Determine the [X, Y] coordinate at the center of the cell enclosing the given text.  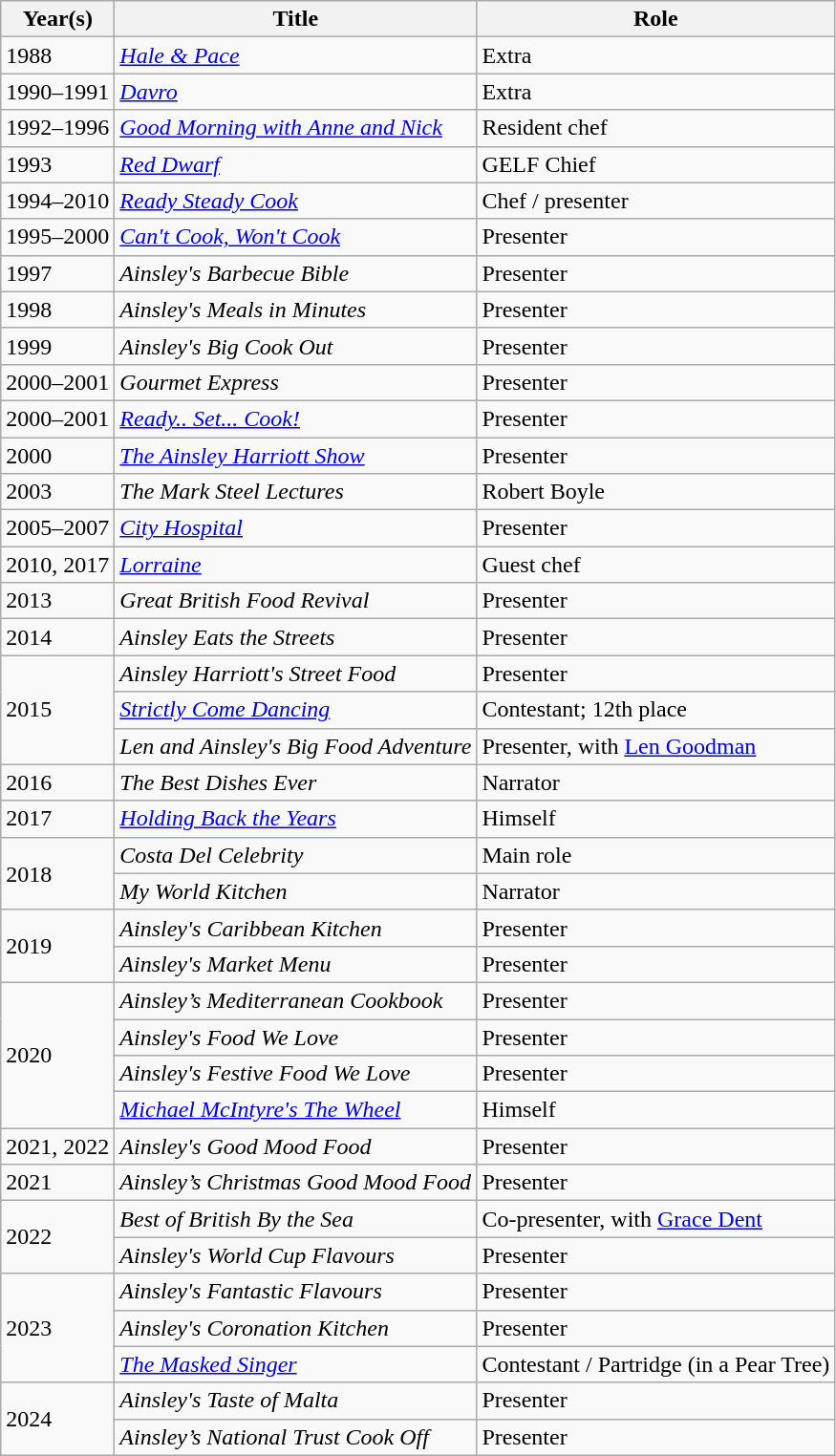
2022 [57, 1237]
2021 [57, 1183]
Co-presenter, with Grace Dent [655, 1219]
Ainsley's Coronation Kitchen [296, 1328]
Ainsley's Barbecue Bible [296, 273]
Davro [296, 92]
Title [296, 19]
Ready Steady Cook [296, 201]
Red Dwarf [296, 164]
The Ainsley Harriott Show [296, 456]
Presenter, with Len Goodman [655, 746]
1995–2000 [57, 237]
Ainsley's Taste of Malta [296, 1401]
Strictly Come Dancing [296, 710]
1988 [57, 55]
Ainsley Eats the Streets [296, 637]
Ainsley's Big Cook Out [296, 346]
2018 [57, 873]
Best of British By the Sea [296, 1219]
2020 [57, 1055]
1999 [57, 346]
My World Kitchen [296, 891]
2024 [57, 1419]
1994–2010 [57, 201]
Ainsley's Meals in Minutes [296, 310]
Holding Back the Years [296, 819]
Ainsley's Festive Food We Love [296, 1074]
Robert Boyle [655, 492]
2016 [57, 782]
City Hospital [296, 528]
Lorraine [296, 565]
Main role [655, 855]
Resident chef [655, 128]
Ainsley Harriott's Street Food [296, 674]
2017 [57, 819]
Good Morning with Anne and Nick [296, 128]
Guest chef [655, 565]
Michael McIntyre's The Wheel [296, 1110]
Hale & Pace [296, 55]
The Masked Singer [296, 1364]
Year(s) [57, 19]
Can't Cook, Won't Cook [296, 237]
Ainsley's Fantastic Flavours [296, 1292]
2000 [57, 456]
The Best Dishes Ever [296, 782]
2015 [57, 710]
GELF Chief [655, 164]
2005–2007 [57, 528]
Great British Food Revival [296, 601]
Contestant; 12th place [655, 710]
Ainsley’s Mediterranean Cookbook [296, 1000]
The Mark Steel Lectures [296, 492]
Gourmet Express [296, 382]
Ainsley’s National Trust Cook Off [296, 1437]
Role [655, 19]
2023 [57, 1328]
Ready.. Set... Cook! [296, 418]
Ainsley's Good Mood Food [296, 1146]
1993 [57, 164]
Ainsley's Caribbean Kitchen [296, 928]
Ainsley's World Cup Flavours [296, 1255]
Ainsley's Food We Love [296, 1037]
Contestant / Partridge (in a Pear Tree) [655, 1364]
Ainsley's Market Menu [296, 964]
1990–1991 [57, 92]
2003 [57, 492]
2013 [57, 601]
2021, 2022 [57, 1146]
1997 [57, 273]
2019 [57, 946]
1998 [57, 310]
Costa Del Celebrity [296, 855]
Chef / presenter [655, 201]
1992–1996 [57, 128]
Ainsley’s Christmas Good Mood Food [296, 1183]
2014 [57, 637]
2010, 2017 [57, 565]
Len and Ainsley's Big Food Adventure [296, 746]
